Determine the (X, Y) coordinate at the center of the cell enclosing the given text.  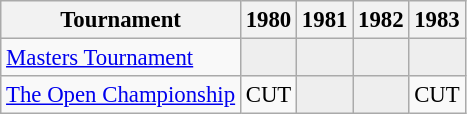
The Open Championship (121, 95)
Tournament (121, 20)
1982 (381, 20)
1981 (325, 20)
1983 (437, 20)
Masters Tournament (121, 58)
1980 (268, 20)
